Search for the cell housing the specified text and yield its [x, y] center coordinate. 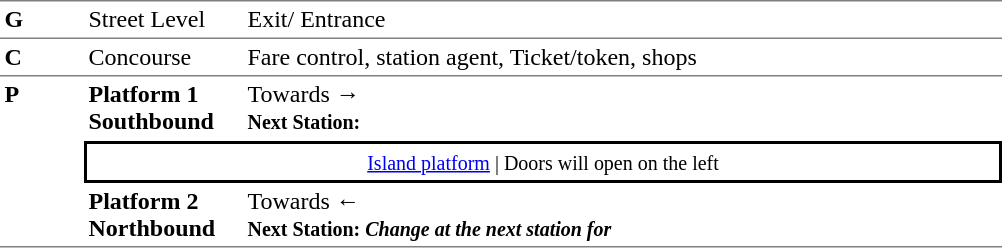
C [42, 58]
G [42, 20]
P [42, 162]
Platform 2Northbound [164, 215]
Concourse [164, 58]
Island platform | Doors will open on the left [543, 162]
Platform 1Southbound [164, 108]
Fare control, station agent, Ticket/token, shops [622, 58]
Exit/ Entrance [622, 20]
Towards ← Next Station: Change at the next station for [622, 215]
Towards → Next Station: [622, 108]
Street Level [164, 20]
